For the text-containing cell, return its midpoint in [x, y] coordinate format. 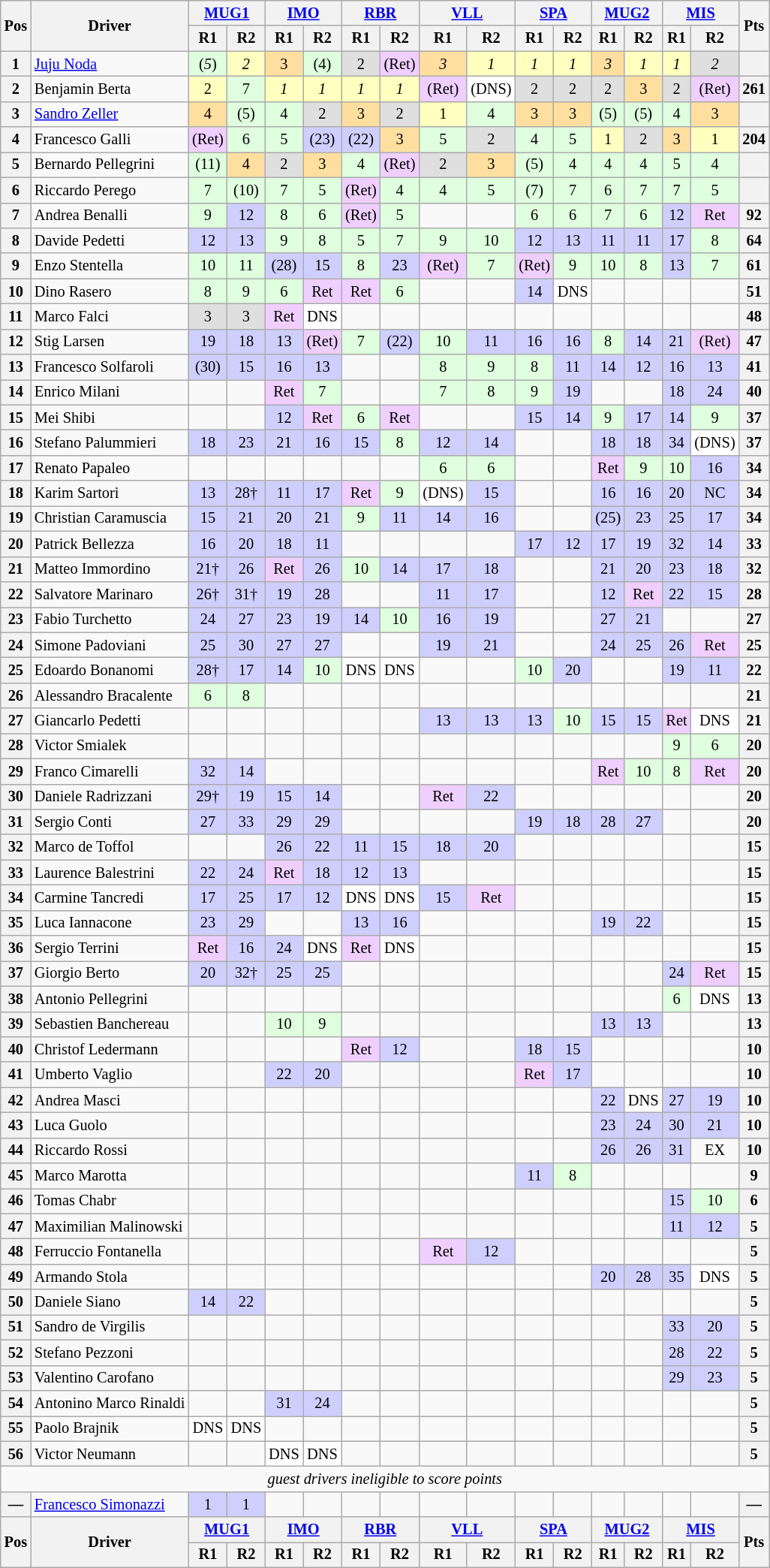
Sebastien Banchereau [110, 1024]
Marco Falci [110, 316]
42 [16, 1100]
Antonio Pellegrini [110, 999]
204 [754, 140]
55 [16, 1428]
56 [16, 1454]
Victor Smialek [110, 746]
(11) [208, 164]
Sergio Terrini [110, 948]
Benjamin Berta [110, 89]
guest drivers ineligible to score points [385, 1479]
Enrico Milani [110, 392]
Sandro Zeller [110, 114]
Daniele Radrizzani [110, 797]
Matteo Immordino [110, 569]
261 [754, 89]
Dino Rasero [110, 291]
Fabio Turchetto [110, 620]
Giancarlo Pedetti [110, 721]
46 [16, 1201]
Andrea Masci [110, 1100]
Luca Guolo [110, 1125]
Edoardo Bonanomi [110, 670]
39 [16, 1024]
Valentino Carofano [110, 1378]
Davide Pedetti [110, 240]
Patrick Bellezza [110, 544]
64 [754, 240]
Enzo Stentella [110, 266]
Paolo Brajnik [110, 1428]
Bernardo Pellegrini [110, 164]
(28) [284, 266]
45 [16, 1176]
Riccardo Rossi [110, 1150]
44 [16, 1150]
(30) [208, 367]
(23) [323, 140]
53 [16, 1378]
Karim Sartori [110, 493]
Antonino Marco Rinaldi [110, 1403]
92 [754, 216]
54 [16, 1403]
(7) [534, 190]
Daniele Siano [110, 1302]
38 [16, 999]
Ferruccio Fontanella [110, 1252]
Stig Larsen [110, 342]
Maximilian Malinowski [110, 1226]
29† [208, 797]
61 [754, 266]
Riccardo Perego [110, 190]
EX [714, 1150]
Stefano Pezzoni [110, 1352]
(10) [246, 190]
Marco de Toffol [110, 847]
49 [16, 1277]
Umberto Vaglio [110, 1075]
Luca Iannacone [110, 923]
Carmine Tancredi [110, 897]
Juju Noda [110, 64]
Andrea Benalli [110, 216]
Alessandro Bracalente [110, 695]
Christian Caramuscia [110, 518]
Salvatore Marinaro [110, 594]
Stefano Palummieri [110, 442]
NC [714, 493]
21† [208, 569]
Marco Marotta [110, 1176]
Laurence Balestrini [110, 873]
Sandro de Virgilis [110, 1327]
Armando Stola [110, 1277]
31† [246, 594]
Francesco Galli [110, 140]
Renato Papaleo [110, 468]
32† [246, 973]
26† [208, 594]
Francesco Solfaroli [110, 367]
Victor Neumann [110, 1454]
Sergio Conti [110, 822]
Mei Shibi [110, 418]
Tomas Chabr [110, 1201]
(25) [608, 518]
Giorgio Berto [110, 973]
Simone Padoviani [110, 645]
Francesco Simonazzi [110, 1504]
50 [16, 1302]
43 [16, 1125]
(4) [323, 64]
Franco Cimarelli [110, 771]
36 [16, 948]
52 [16, 1352]
Christof Ledermann [110, 1049]
